Identify which cell holds the provided text, then report its [x, y] central coordinate. 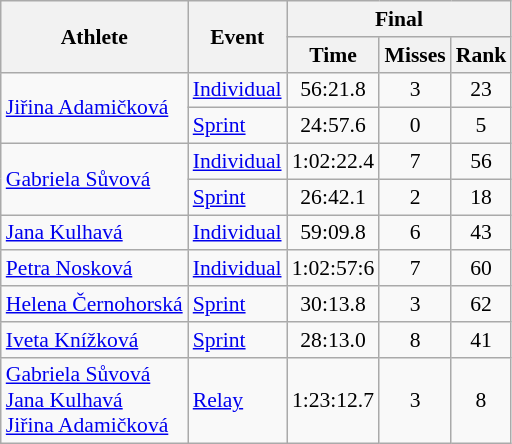
Event [238, 36]
59:09.8 [334, 233]
Jana Kulhavá [94, 233]
56 [482, 162]
5 [482, 126]
Helena Černohorská [94, 304]
1:02:57:6 [334, 269]
1:23:12.7 [334, 400]
62 [482, 304]
Misses [414, 55]
Time [334, 55]
56:21.8 [334, 90]
26:42.1 [334, 197]
0 [414, 126]
Athlete [94, 36]
Iveta Knížková [94, 340]
28:13.0 [334, 340]
Jiřina Adamičková [94, 108]
Petra Nosková [94, 269]
Rank [482, 55]
30:13.8 [334, 304]
Relay [238, 400]
6 [414, 233]
Final [400, 19]
Gabriela Sůvová Jana Kulhavá Jiřina Adamičková [94, 400]
60 [482, 269]
24:57.6 [334, 126]
23 [482, 90]
2 [414, 197]
1:02:22.4 [334, 162]
18 [482, 197]
43 [482, 233]
Gabriela Sůvová [94, 180]
41 [482, 340]
